Determine the [x, y] coordinate at the center of the cell enclosing the given text.  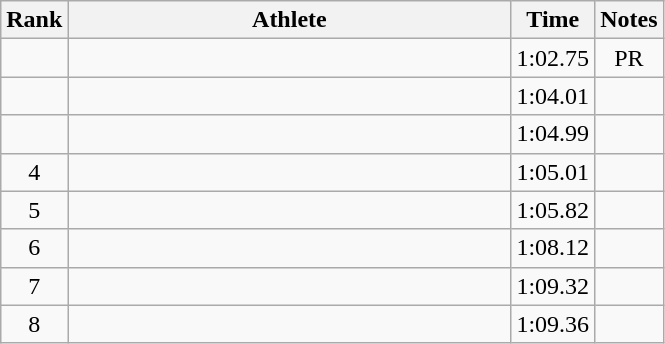
1:09.32 [553, 286]
7 [34, 286]
1:09.36 [553, 324]
1:04.01 [553, 96]
PR [629, 58]
Athlete [290, 20]
Notes [629, 20]
1:08.12 [553, 248]
5 [34, 210]
1:05.82 [553, 210]
Time [553, 20]
8 [34, 324]
1:04.99 [553, 134]
6 [34, 248]
Rank [34, 20]
1:05.01 [553, 172]
1:02.75 [553, 58]
4 [34, 172]
